Identify which cell holds the provided text, then report its [X, Y] central coordinate. 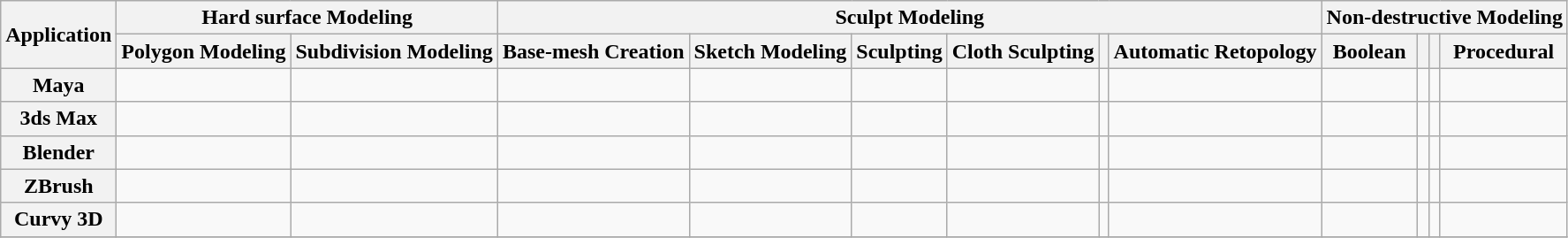
Sculpt Modeling [910, 18]
Curvy 3D [58, 219]
Non-destructive Modeling [1444, 18]
Base-mesh Creation [594, 51]
Boolean [1369, 51]
3ds Max [58, 119]
Procedural [1504, 51]
ZBrush [58, 186]
Cloth Sculpting [1023, 51]
Polygon Modeling [203, 51]
Automatic Retopology [1216, 51]
Blender [58, 152]
Application [58, 35]
Hard surface Modeling [307, 18]
Subdivision Modeling [394, 51]
Sketch Modeling [770, 51]
Maya [58, 85]
Sculpting [899, 51]
